Extract the (x, y) coordinate from the center of the cell holding the provided text.  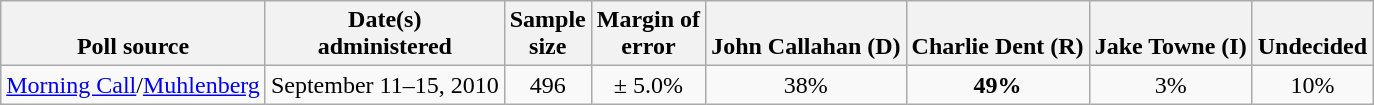
Margin oferror (648, 34)
Jake Towne (I) (1170, 34)
Poll source (134, 34)
496 (548, 85)
Date(s) administered (384, 34)
Samplesize (548, 34)
John Callahan (D) (806, 34)
± 5.0% (648, 85)
Charlie Dent (R) (998, 34)
Morning Call/Muhlenberg (134, 85)
September 11–15, 2010 (384, 85)
Undecided (1312, 34)
38% (806, 85)
49% (998, 85)
10% (1312, 85)
3% (1170, 85)
